Identify which cell holds the provided text, then report its (x, y) central coordinate. 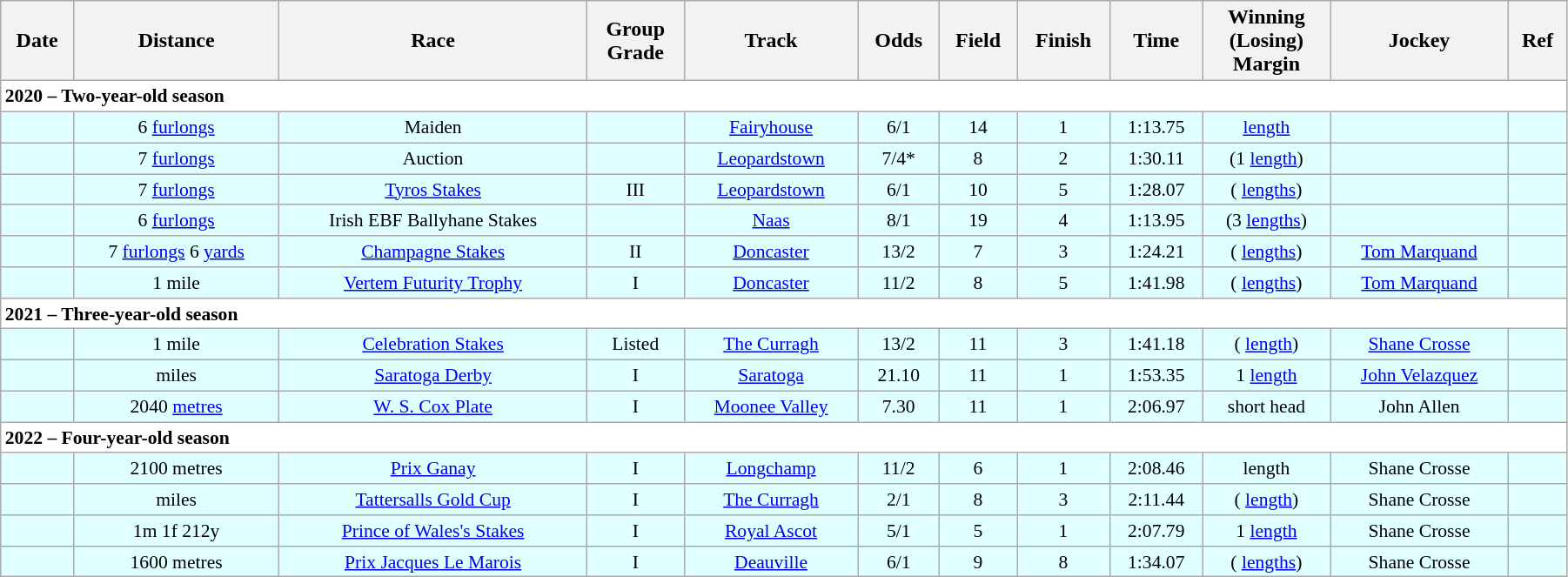
Prix Ganay (433, 468)
Champagne Stakes (433, 252)
4 (1063, 220)
Saratoga Derby (433, 375)
1:30.11 (1156, 158)
Odds (898, 41)
Finish (1063, 41)
2:08.46 (1156, 468)
6 (978, 468)
2:11.44 (1156, 500)
1:24.21 (1156, 252)
short head (1266, 406)
Naas (771, 220)
Maiden (433, 127)
7.30 (898, 406)
Prix Jacques Le Marois (433, 561)
Jockey (1418, 41)
Auction (433, 158)
Time (1156, 41)
2022 – Four-year-old season (784, 438)
7 (978, 252)
III (635, 190)
2:06.97 (1156, 406)
2/1 (898, 500)
Deauville (771, 561)
1:53.35 (1156, 375)
Saratoga (771, 375)
1:34.07 (1156, 561)
5/1 (898, 531)
7 furlongs 6 yards (176, 252)
Track (771, 41)
(3 lengths) (1266, 220)
21.10 (898, 375)
1:13.75 (1156, 127)
Distance (176, 41)
Race (433, 41)
1:41.18 (1156, 345)
2040 metres (176, 406)
7/4* (898, 158)
14 (978, 127)
Longchamp (771, 468)
W. S. Cox Plate (433, 406)
1m 1f 212y (176, 531)
Field (978, 41)
2021 – Three-year-old season (784, 313)
19 (978, 220)
Ref (1538, 41)
John Allen (1418, 406)
10 (978, 190)
Fairyhouse (771, 127)
John Velazquez (1418, 375)
Tattersalls Gold Cup (433, 500)
Date (37, 41)
GroupGrade (635, 41)
9 (978, 561)
Royal Ascot (771, 531)
Winning(Losing)Margin (1266, 41)
2020 – Two-year-old season (784, 97)
Listed (635, 345)
1600 metres (176, 561)
(1 length) (1266, 158)
1:28.07 (1156, 190)
1:13.95 (1156, 220)
1:41.98 (1156, 283)
Celebration Stakes (433, 345)
2:07.79 (1156, 531)
Moonee Valley (771, 406)
II (635, 252)
Prince of Wales's Stakes (433, 531)
2 (1063, 158)
Irish EBF Ballyhane Stakes (433, 220)
8/1 (898, 220)
Vertem Futurity Trophy (433, 283)
Tyros Stakes (433, 190)
2100 metres (176, 468)
